From the cell containing the given text, extract its center point as [X, Y] coordinate. 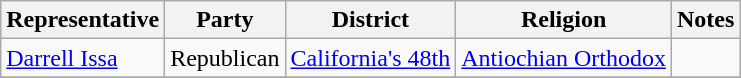
Darrell Issa [83, 58]
Religion [564, 20]
Representative [83, 20]
District [370, 20]
Notes [705, 20]
California's 48th [370, 58]
Party [225, 20]
Republican [225, 58]
Antiochian Orthodox [564, 58]
